Detect which cell encompasses the target text, then output its (X, Y) center coordinate. 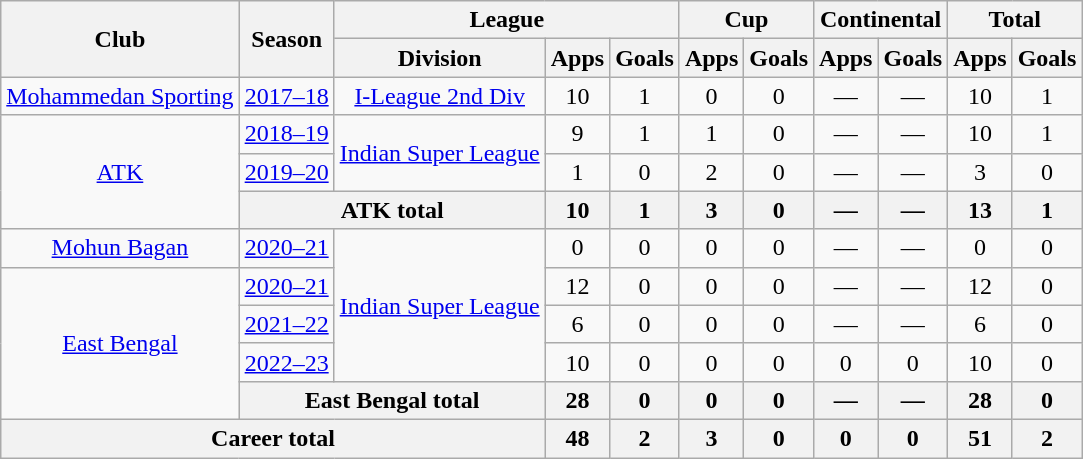
Cup (746, 20)
Division (440, 58)
51 (980, 438)
Mohammedan Sporting (120, 96)
East Bengal total (392, 400)
13 (980, 210)
9 (577, 134)
Total (1015, 20)
I-League 2nd Div (440, 96)
2021–22 (286, 324)
48 (577, 438)
League (506, 20)
Career total (273, 438)
Mohun Bagan (120, 248)
Continental (881, 20)
ATK total (392, 210)
East Bengal (120, 343)
Club (120, 39)
2018–19 (286, 134)
2017–18 (286, 96)
ATK (120, 172)
2019–20 (286, 172)
Season (286, 39)
2022–23 (286, 362)
